Scan for the cell matching the given text and deliver its (X, Y) coordinate at center. 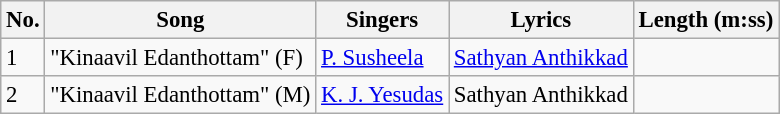
"Kinaavil Edanthottam" (M) (180, 95)
No. (23, 20)
Length (m:ss) (706, 20)
Singers (382, 20)
Song (180, 20)
P. Susheela (382, 58)
"Kinaavil Edanthottam" (F) (180, 58)
1 (23, 58)
Lyrics (542, 20)
K. J. Yesudas (382, 95)
2 (23, 95)
